Search for the cell housing the specified text and yield its (x, y) center coordinate. 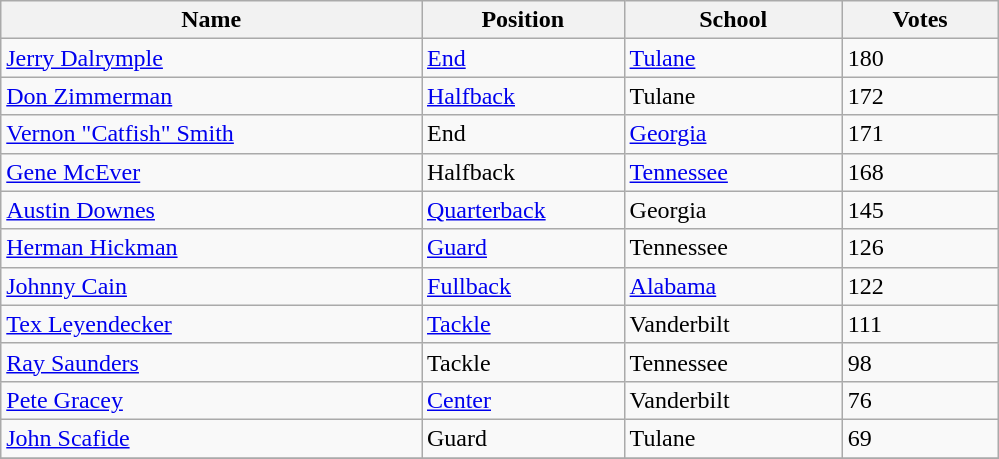
122 (920, 286)
Pete Gracey (212, 400)
Austin Downes (212, 210)
Position (524, 20)
Ray Saunders (212, 362)
171 (920, 134)
School (733, 20)
111 (920, 324)
145 (920, 210)
98 (920, 362)
Name (212, 20)
180 (920, 58)
John Scafide (212, 438)
172 (920, 96)
Center (524, 400)
Alabama (733, 286)
Quarterback (524, 210)
Vernon "Catfish" Smith (212, 134)
126 (920, 248)
168 (920, 172)
Herman Hickman (212, 248)
Jerry Dalrymple (212, 58)
Gene McEver (212, 172)
Fullback (524, 286)
Tex Leyendecker (212, 324)
Don Zimmerman (212, 96)
76 (920, 400)
Johnny Cain (212, 286)
Votes (920, 20)
69 (920, 438)
